Search for the cell housing the specified text and yield its (x, y) center coordinate. 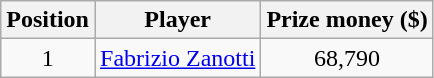
Prize money ($) (347, 20)
Player (177, 20)
1 (48, 58)
Fabrizio Zanotti (177, 58)
68,790 (347, 58)
Position (48, 20)
